Detect which cell encompasses the target text, then output its [x, y] center coordinate. 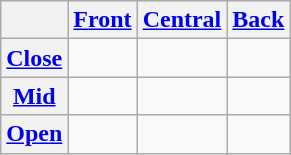
Open [34, 134]
Back [258, 20]
Close [34, 58]
Central [182, 20]
Front [102, 20]
Mid [34, 96]
